Output the (x, y) coordinate of the center of the cell containing the given text.  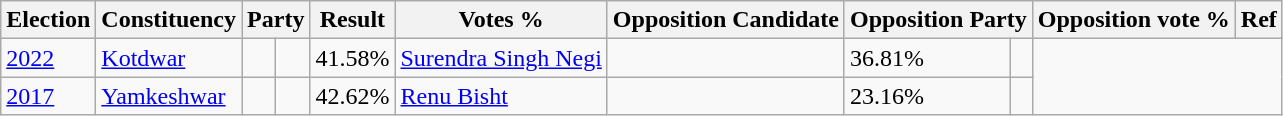
42.62% (352, 96)
Ref (1258, 20)
Opposition vote % (1134, 20)
36.81% (927, 58)
23.16% (927, 96)
2017 (48, 96)
41.58% (352, 58)
Constituency (169, 20)
Opposition Party (938, 20)
Kotdwar (169, 58)
2022 (48, 58)
Renu Bisht (501, 96)
Result (352, 20)
Opposition Candidate (726, 20)
Election (48, 20)
Yamkeshwar (169, 96)
Votes % (501, 20)
Party (276, 20)
Surendra Singh Negi (501, 58)
